Capture the cell that displays the provided text and extract its (X, Y) central coordinate. 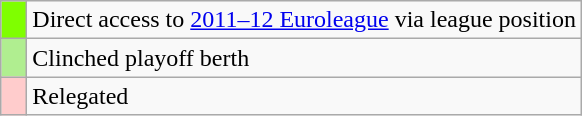
Relegated (304, 96)
Direct access to 2011–12 Euroleague via league position (304, 20)
Clinched playoff berth (304, 58)
